From the cell containing the given text, extract its center point as (X, Y) coordinate. 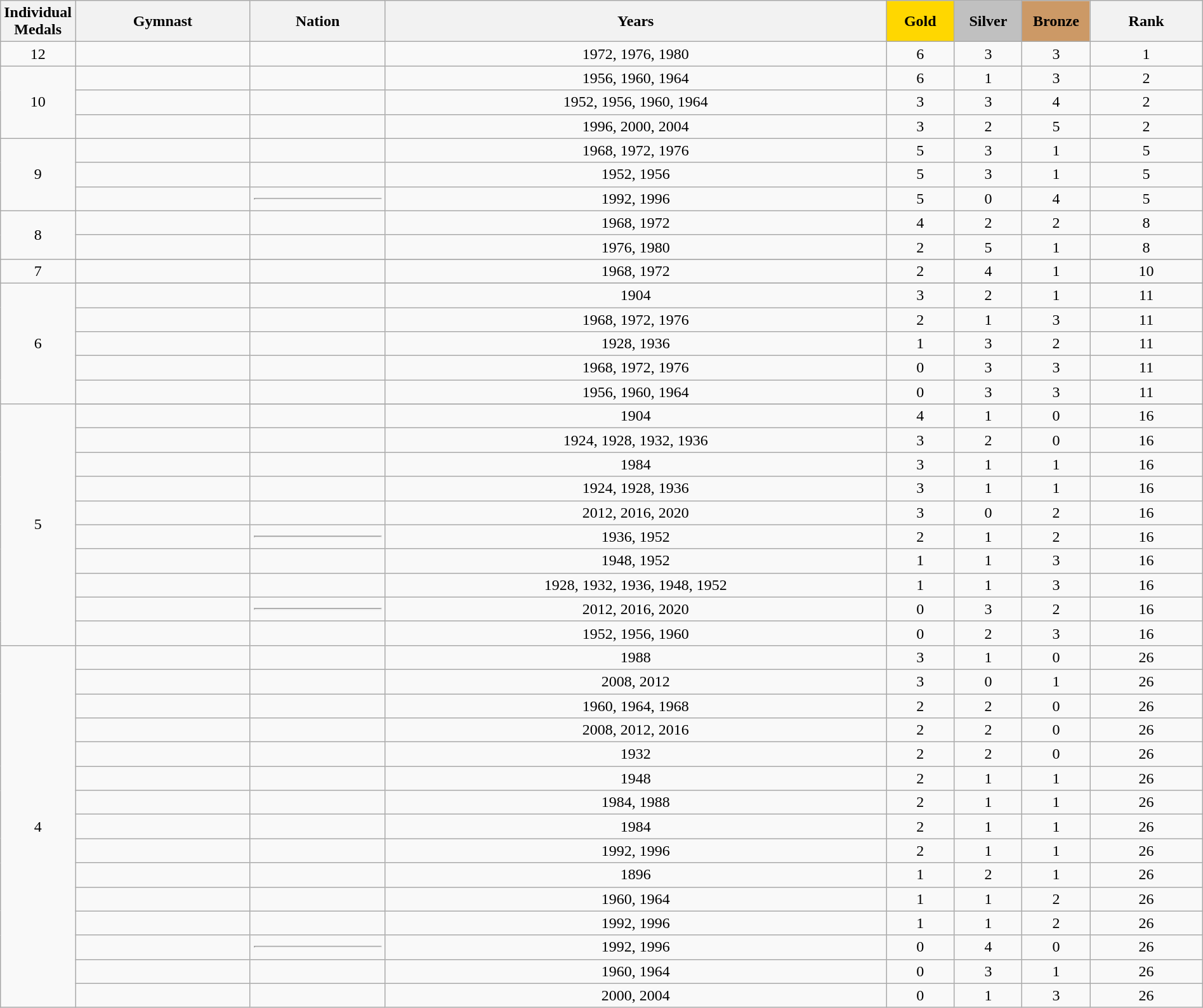
1932 (636, 754)
1984, 1988 (636, 802)
7 (38, 271)
Years (636, 22)
12 (38, 54)
1928, 1936 (636, 344)
2000, 2004 (636, 995)
Gold (920, 22)
1896 (636, 875)
Gymnast (163, 22)
1924, 1928, 1936 (636, 488)
9 (38, 174)
1960, 1964, 1968 (636, 706)
1972, 1976, 1980 (636, 54)
1952, 1956, 1960 (636, 633)
Rank (1146, 22)
Nation (317, 22)
1948 (636, 778)
2008, 2012, 2016 (636, 730)
1948, 1952 (636, 561)
1988 (636, 657)
Silver (989, 22)
2008, 2012 (636, 681)
1952, 1956, 1960, 1964 (636, 102)
1952, 1956 (636, 174)
1928, 1932, 1936, 1948, 1952 (636, 585)
1936, 1952 (636, 537)
1976, 1980 (636, 247)
Bronze (1056, 22)
1924, 1928, 1932, 1936 (636, 440)
1996, 2000, 2004 (636, 126)
Individual Medals (38, 22)
